Search for the cell housing the specified text and yield its [x, y] center coordinate. 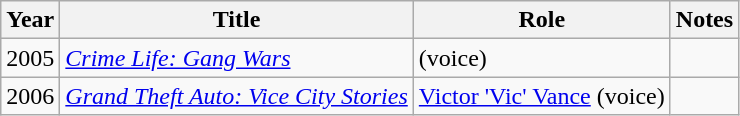
Role [542, 20]
Year [30, 20]
Title [236, 20]
Victor 'Vic' Vance (voice) [542, 96]
(voice) [542, 58]
Grand Theft Auto: Vice City Stories [236, 96]
Notes [704, 20]
2005 [30, 58]
2006 [30, 96]
Crime Life: Gang Wars [236, 58]
